Detect which cell encompasses the target text, then output its (x, y) center coordinate. 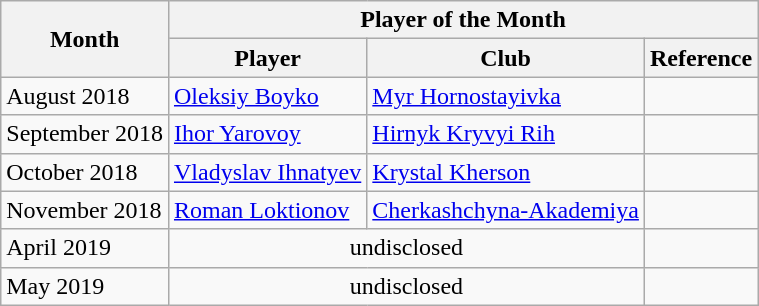
Oleksiy Boyko (267, 96)
Player of the Month (462, 20)
Hirnyk Kryvyi Rih (506, 134)
August 2018 (85, 96)
Reference (700, 58)
Club (506, 58)
October 2018 (85, 172)
April 2019 (85, 248)
September 2018 (85, 134)
Player (267, 58)
Month (85, 39)
Vladyslav Ihnatyev (267, 172)
Myr Hornostayivka (506, 96)
November 2018 (85, 210)
Cherkashchyna-Akademiya (506, 210)
Roman Loktionov (267, 210)
Krystal Kherson (506, 172)
May 2019 (85, 286)
Ihor Yarovoy (267, 134)
